Determine the [x, y] coordinate at the center of the cell enclosing the given text.  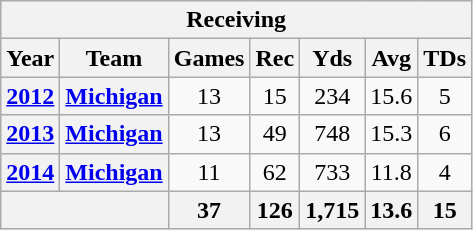
6 [445, 134]
37 [209, 210]
234 [332, 96]
Games [209, 58]
11 [209, 172]
TDs [445, 58]
4 [445, 172]
Team [114, 58]
5 [445, 96]
Year [30, 58]
Rec [275, 58]
1,715 [332, 210]
Avg [392, 58]
126 [275, 210]
11.8 [392, 172]
15.3 [392, 134]
2014 [30, 172]
2012 [30, 96]
15.6 [392, 96]
13.6 [392, 210]
Receiving [236, 20]
49 [275, 134]
733 [332, 172]
Yds [332, 58]
62 [275, 172]
2013 [30, 134]
748 [332, 134]
